Search for the cell housing the specified text and yield its [x, y] center coordinate. 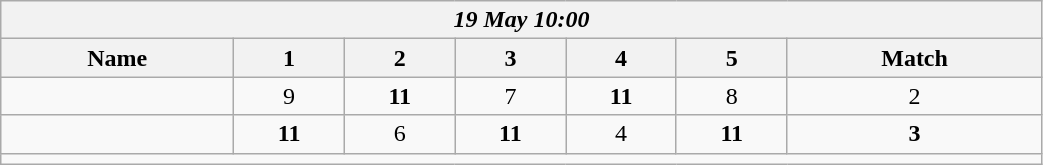
5 [732, 58]
9 [290, 96]
1 [290, 58]
6 [400, 134]
7 [510, 96]
19 May 10:00 [522, 20]
8 [732, 96]
Match [914, 58]
Name [118, 58]
